Capture the cell that displays the provided text and extract its (X, Y) central coordinate. 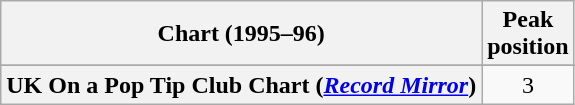
UK On a Pop Tip Club Chart (Record Mirror) (242, 85)
Chart (1995–96) (242, 34)
Peakposition (528, 34)
3 (528, 85)
